Pinpoint the cell where the given text exists, returning its (X, Y) midpoint coordinate. 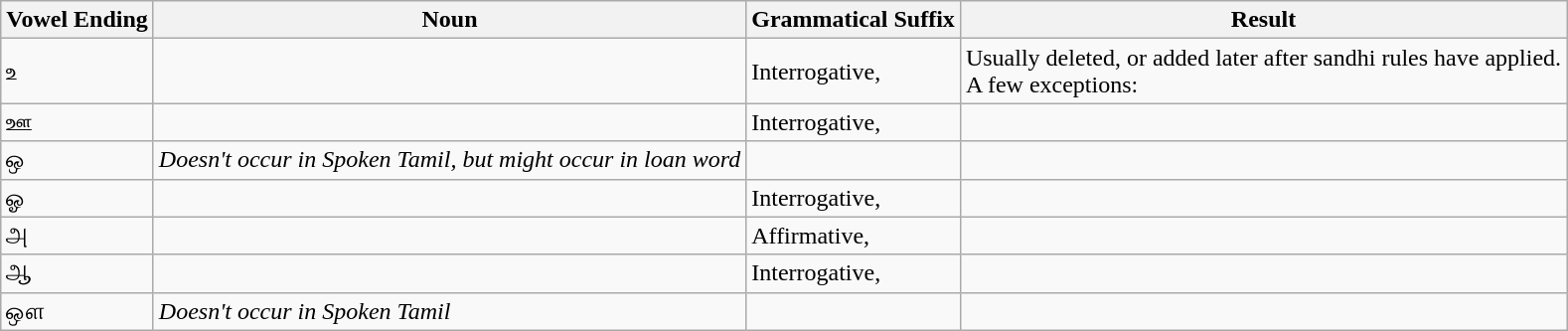
Doesn't occur in Spoken Tamil (449, 311)
Usually deleted, or added later after sandhi rules have applied.A few exceptions: (1263, 72)
உ (78, 72)
Grammatical Suffix (854, 20)
ஒ (78, 160)
Affirmative, (854, 236)
ஆ (78, 273)
ஊ (78, 122)
அ (78, 236)
Noun (449, 20)
ஓ (78, 198)
ஔ (78, 311)
Vowel Ending (78, 20)
Doesn't occur in Spoken Tamil, but might occur in loan word (449, 160)
Result (1263, 20)
